Output the [x, y] coordinate of the center of the cell containing the given text.  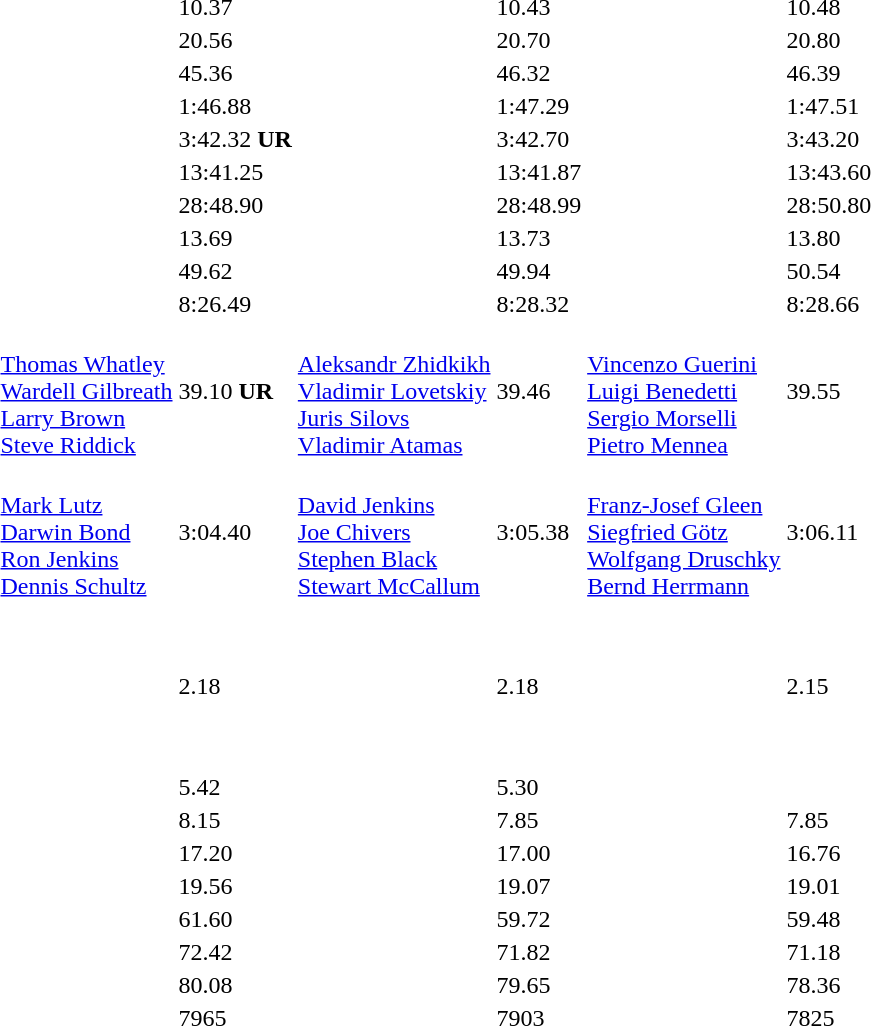
17.00 [539, 853]
Aleksandr ZhidkikhVladimir LovetskiyJuris SilovsVladimir Atamas [394, 391]
19.56 [235, 886]
3:04.40 [235, 532]
Vincenzo GueriniLuigi BenedettiSergio MorselliPietro Mennea [684, 391]
5.30 [539, 787]
13:41.25 [235, 172]
1:46.88 [235, 106]
13:41.87 [539, 172]
5.42 [235, 787]
72.42 [235, 952]
46.32 [539, 73]
1:47.29 [539, 106]
8:26.49 [235, 304]
49.62 [235, 271]
45.36 [235, 73]
39.46 [539, 391]
80.08 [235, 985]
David JenkinsJoe ChiversStephen BlackStewart McCallum [394, 532]
13.69 [235, 238]
7.85 [539, 820]
20.70 [539, 40]
20.56 [235, 40]
79.65 [539, 985]
61.60 [235, 919]
3:05.38 [539, 532]
3:42.32 UR [235, 139]
28:48.99 [539, 205]
8.15 [235, 820]
17.20 [235, 853]
3:42.70 [539, 139]
59.72 [539, 919]
49.94 [539, 271]
8:28.32 [539, 304]
Franz-Josef GleenSiegfried GötzWolfgang DruschkyBernd Herrmann [684, 532]
19.07 [539, 886]
13.73 [539, 238]
71.82 [539, 952]
39.10 UR [235, 391]
28:48.90 [235, 205]
